Locate the cell with the specified text and output its (x, y) center coordinate. 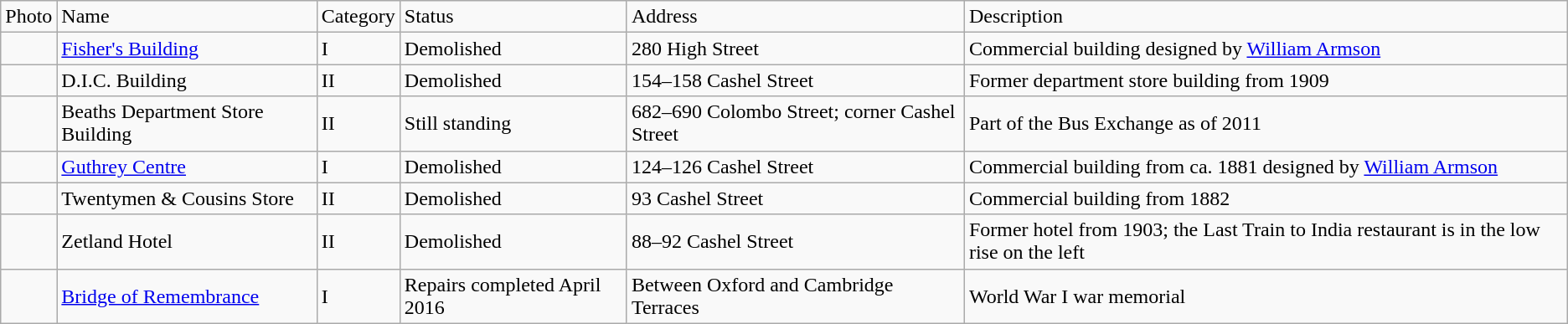
Twentymen & Cousins Store (187, 198)
Fisher's Building (187, 49)
Commercial building from ca. 1881 designed by William Armson (1266, 167)
Address (796, 17)
682–690 Colombo Street; corner Cashel Street (796, 124)
Commercial building designed by William Armson (1266, 49)
D.I.C. Building (187, 80)
Bridge of Remembrance (187, 296)
Guthrey Centre (187, 167)
Repairs completed April 2016 (513, 296)
Part of the Bus Exchange as of 2011 (1266, 124)
124–126 Cashel Street (796, 167)
Description (1266, 17)
88–92 Cashel Street (796, 241)
Former department store building from 1909 (1266, 80)
Photo (28, 17)
World War I war memorial (1266, 296)
280 High Street (796, 49)
Status (513, 17)
Zetland Hotel (187, 241)
Between Oxford and Cambridge Terraces (796, 296)
Name (187, 17)
93 Cashel Street (796, 198)
Commercial building from 1882 (1266, 198)
154–158 Cashel Street (796, 80)
Category (358, 17)
Former hotel from 1903; the Last Train to India restaurant is in the low rise on the left (1266, 241)
Still standing (513, 124)
Beaths Department Store Building (187, 124)
